Extract the [x, y] coordinate from the center of the cell holding the provided text.  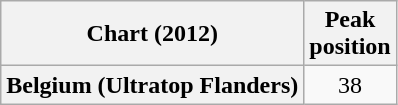
Peakposition [350, 34]
38 [350, 85]
Belgium (Ultratop Flanders) [152, 85]
Chart (2012) [152, 34]
